Scan for the cell matching the given text and deliver its [x, y] coordinate at center. 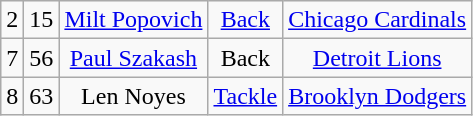
15 [42, 20]
Milt Popovich [134, 20]
56 [42, 58]
Brooklyn Dodgers [378, 96]
63 [42, 96]
Chicago Cardinals [378, 20]
Detroit Lions [378, 58]
8 [12, 96]
Tackle [246, 96]
Paul Szakash [134, 58]
Len Noyes [134, 96]
7 [12, 58]
2 [12, 20]
